Return the (X, Y) coordinate for the center point of the cell that contains the specified text.  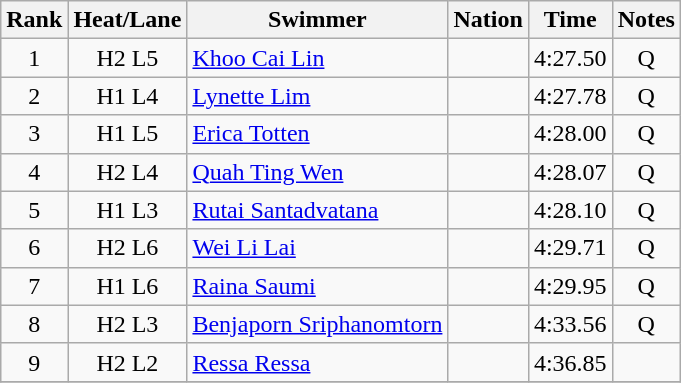
4:27.50 (570, 58)
Khoo Cai Lin (318, 58)
Rank (34, 20)
2 (34, 96)
Rutai Santadvatana (318, 210)
6 (34, 248)
H2 L4 (128, 172)
H2 L6 (128, 248)
4:36.85 (570, 362)
4:33.56 (570, 324)
4:29.95 (570, 286)
4:28.07 (570, 172)
4 (34, 172)
4:28.00 (570, 134)
Benjaporn Sriphanomtorn (318, 324)
Time (570, 20)
Swimmer (318, 20)
H1 L6 (128, 286)
Notes (646, 20)
4:27.78 (570, 96)
H2 L3 (128, 324)
Nation (488, 20)
9 (34, 362)
7 (34, 286)
4:28.10 (570, 210)
Ressa Ressa (318, 362)
Raina Saumi (318, 286)
4:29.71 (570, 248)
Heat/Lane (128, 20)
Erica Totten (318, 134)
5 (34, 210)
H1 L5 (128, 134)
H1 L3 (128, 210)
Wei Li Lai (318, 248)
Quah Ting Wen (318, 172)
H1 L4 (128, 96)
Lynette Lim (318, 96)
1 (34, 58)
8 (34, 324)
H2 L2 (128, 362)
3 (34, 134)
H2 L5 (128, 58)
